Capture the cell that displays the provided text and extract its (X, Y) central coordinate. 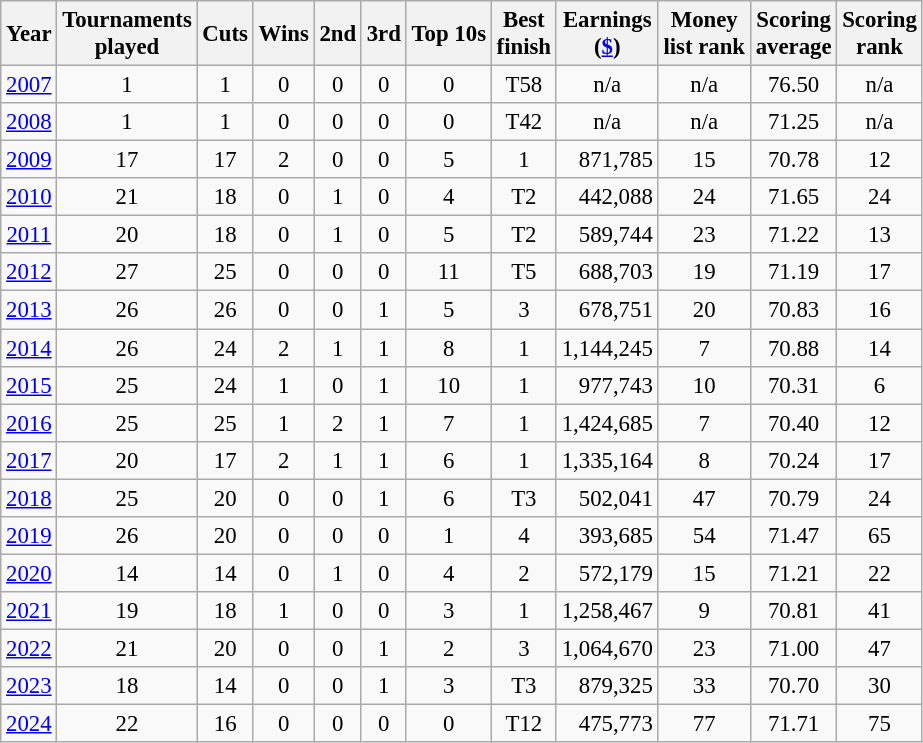
33 (704, 686)
2011 (29, 235)
1,335,164 (607, 460)
2022 (29, 648)
54 (704, 536)
2024 (29, 724)
2017 (29, 460)
T12 (524, 724)
71.19 (794, 273)
2007 (29, 85)
2019 (29, 536)
70.81 (794, 611)
Scoring average (794, 34)
871,785 (607, 160)
502,041 (607, 498)
70.31 (794, 385)
2023 (29, 686)
589,744 (607, 235)
70.70 (794, 686)
70.40 (794, 423)
2010 (29, 197)
2015 (29, 385)
Earnings($) (607, 34)
76.50 (794, 85)
2014 (29, 348)
2018 (29, 498)
71.47 (794, 536)
T5 (524, 273)
393,685 (607, 536)
75 (880, 724)
1,144,245 (607, 348)
11 (448, 273)
2013 (29, 310)
977,743 (607, 385)
70.24 (794, 460)
77 (704, 724)
2nd (338, 34)
9 (704, 611)
Cuts (225, 34)
678,751 (607, 310)
Best finish (524, 34)
2020 (29, 573)
2016 (29, 423)
71.71 (794, 724)
13 (880, 235)
Top 10s (448, 34)
Money list rank (704, 34)
442,088 (607, 197)
70.83 (794, 310)
71.21 (794, 573)
Tournaments played (127, 34)
688,703 (607, 273)
Wins (284, 34)
70.78 (794, 160)
71.65 (794, 197)
1,424,685 (607, 423)
27 (127, 273)
Scoringrank (880, 34)
2021 (29, 611)
65 (880, 536)
T42 (524, 122)
T58 (524, 85)
71.22 (794, 235)
Year (29, 34)
2008 (29, 122)
2012 (29, 273)
3rd (384, 34)
41 (880, 611)
71.25 (794, 122)
1,258,467 (607, 611)
70.79 (794, 498)
2009 (29, 160)
475,773 (607, 724)
879,325 (607, 686)
572,179 (607, 573)
1,064,670 (607, 648)
71.00 (794, 648)
70.88 (794, 348)
30 (880, 686)
